Capture the cell that displays the provided text and extract its (X, Y) central coordinate. 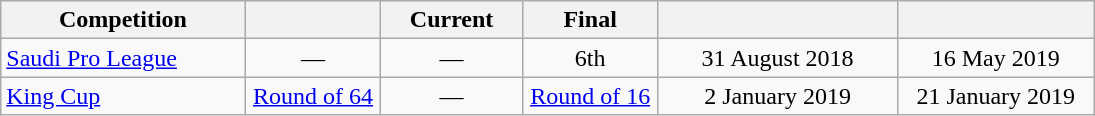
Competition (123, 20)
Current (452, 20)
6th (590, 58)
31 August 2018 (778, 58)
Saudi Pro League (123, 58)
2 January 2019 (778, 96)
16 May 2019 (996, 58)
King Cup (123, 96)
Round of 64 (313, 96)
21 January 2019 (996, 96)
Final (590, 20)
Round of 16 (590, 96)
